Provide the [X, Y] coordinate of the cell's center where the given text is located.  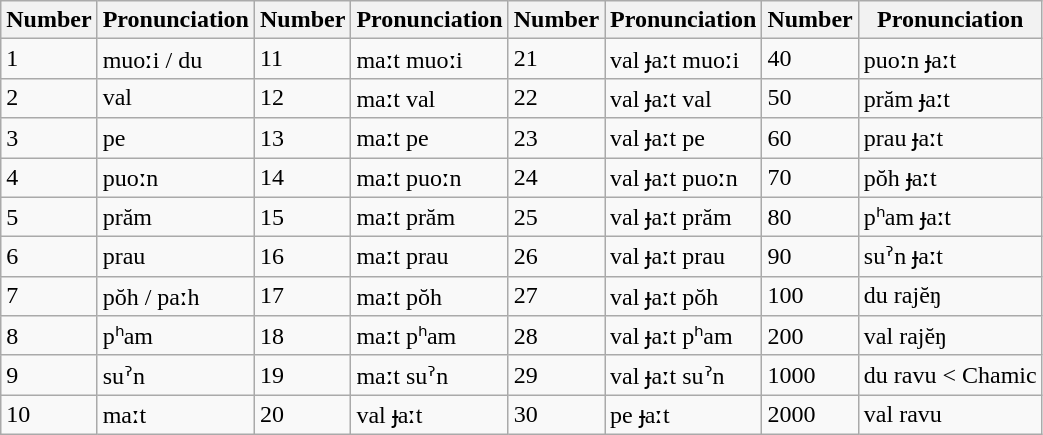
29 [556, 375]
val ɟaːt val [684, 98]
val ravu [950, 415]
11 [302, 59]
20 [302, 415]
26 [556, 257]
prau ɟaːt [950, 138]
maːt muoːi [430, 59]
du ravu < Chamic [950, 375]
12 [302, 98]
pŏh ɟaːt [950, 178]
70 [810, 178]
suˀn [176, 375]
val ɟaːt pŏh [684, 296]
prăm ɟaːt [950, 98]
2000 [810, 415]
90 [810, 257]
2 [49, 98]
50 [810, 98]
prăm [176, 217]
10 [49, 415]
val rajĕŋ [950, 336]
30 [556, 415]
17 [302, 296]
9 [49, 375]
val ɟaːt pe [684, 138]
3 [49, 138]
15 [302, 217]
puoːn ɟaːt [950, 59]
pʰam ɟaːt [950, 217]
val ɟaːt muoːi [684, 59]
pŏh / paːh [176, 296]
1000 [810, 375]
28 [556, 336]
60 [810, 138]
maːt val [430, 98]
val ɟaːt prau [684, 257]
13 [302, 138]
maːt pe [430, 138]
40 [810, 59]
22 [556, 98]
val ɟaːt [430, 415]
maːt pŏh [430, 296]
100 [810, 296]
maːt pʰam [430, 336]
val ɟaːt pʰam [684, 336]
suˀn ɟaːt [950, 257]
maːt [176, 415]
200 [810, 336]
5 [49, 217]
pe ɟaːt [684, 415]
23 [556, 138]
maːt prăm [430, 217]
7 [49, 296]
maːt suˀn [430, 375]
27 [556, 296]
val [176, 98]
18 [302, 336]
14 [302, 178]
6 [49, 257]
val ɟaːt puoːn [684, 178]
16 [302, 257]
19 [302, 375]
muoːi / du [176, 59]
pʰam [176, 336]
21 [556, 59]
8 [49, 336]
prau [176, 257]
24 [556, 178]
val ɟaːt suˀn [684, 375]
val ɟaːt prăm [684, 217]
du rajĕŋ [950, 296]
4 [49, 178]
1 [49, 59]
maːt prau [430, 257]
puoːn [176, 178]
80 [810, 217]
maːt puoːn [430, 178]
25 [556, 217]
pe [176, 138]
